Locate the cell with the specified text and output its [x, y] center coordinate. 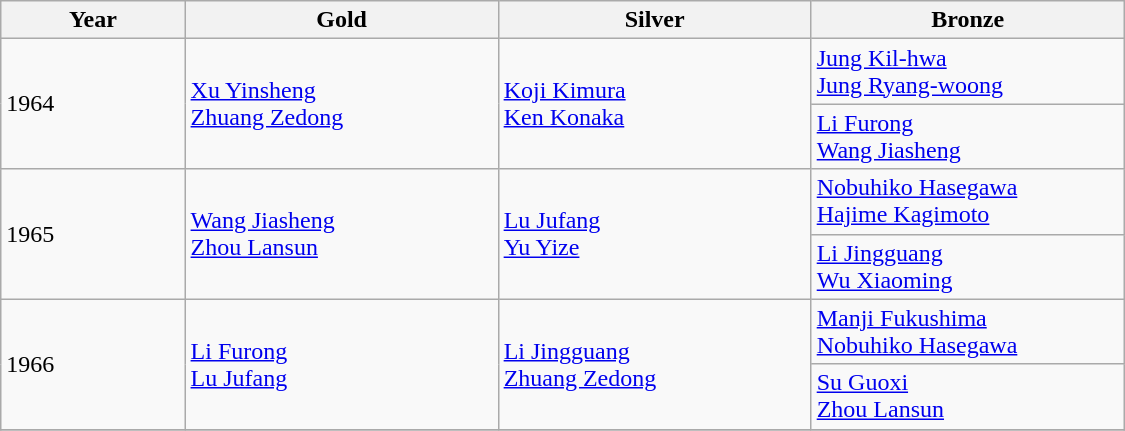
Bronze [968, 20]
Li Jingguang Zhuang Zedong [654, 364]
1964 [93, 104]
Lu Jufang Yu Yize [654, 234]
Li Furong Lu Jufang [342, 364]
1965 [93, 234]
1966 [93, 364]
Year [93, 20]
Koji Kimura Ken Konaka [654, 104]
Gold [342, 20]
Li Furong Wang Jiasheng [968, 136]
Xu Yinsheng Zhuang Zedong [342, 104]
Nobuhiko Hasegawa Hajime Kagimoto [968, 202]
Silver [654, 20]
Jung Kil-hwa Jung Ryang-woong [968, 72]
Su Guoxi Zhou Lansun [968, 396]
Wang Jiasheng Zhou Lansun [342, 234]
Manji Fukushima Nobuhiko Hasegawa [968, 332]
Li Jingguang Wu Xiaoming [968, 266]
